From the cell containing the given text, extract its center point as [x, y] coordinate. 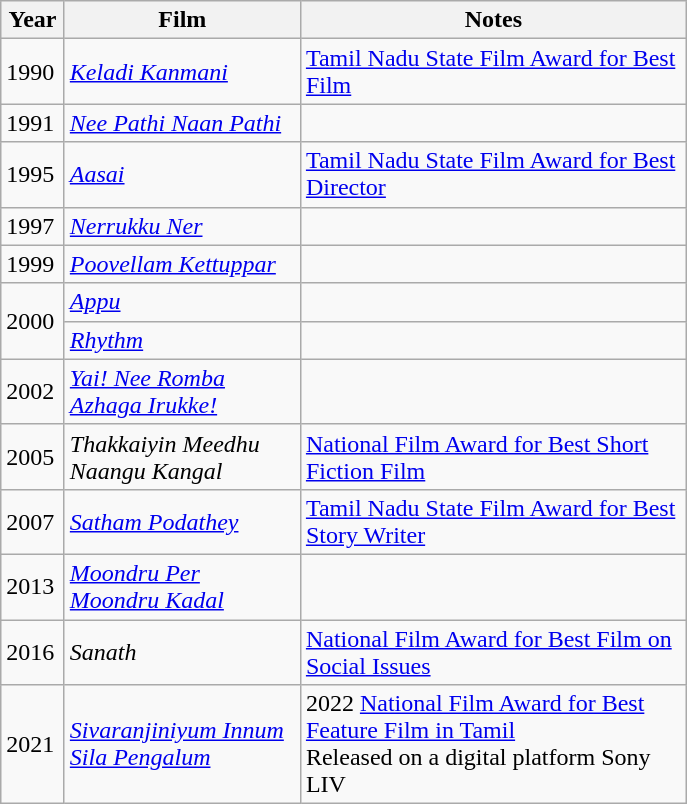
2016 [33, 652]
2002 [33, 392]
Year [33, 20]
Sanath [182, 652]
Satham Podathey [182, 522]
Moondru Per Moondru Kadal [182, 586]
1999 [33, 264]
2000 [33, 321]
1990 [33, 72]
Notes [493, 20]
Tamil Nadu State Film Award for Best Film [493, 72]
Poovellam Kettuppar [182, 264]
Keladi Kanmani [182, 72]
Appu [182, 302]
Nee Pathi Naan Pathi [182, 123]
National Film Award for Best Short Fiction Film [493, 456]
Rhythm [182, 340]
2005 [33, 456]
2021 [33, 744]
1991 [33, 123]
Film [182, 20]
Thakkaiyin Meedhu Naangu Kangal [182, 456]
Tamil Nadu State Film Award for Best Director [493, 174]
Yai! Nee Romba Azhaga Irukke! [182, 392]
National Film Award for Best Film on Social Issues [493, 652]
1997 [33, 226]
Sivaranjiniyum Innum Sila Pengalum [182, 744]
Aasai [182, 174]
2013 [33, 586]
Tamil Nadu State Film Award for Best Story Writer [493, 522]
1995 [33, 174]
2007 [33, 522]
2022 National Film Award for Best Feature Film in TamilReleased on a digital platform Sony LIV [493, 744]
Nerrukku Ner [182, 226]
